Extract the [x, y] coordinate from the center of the cell holding the provided text.  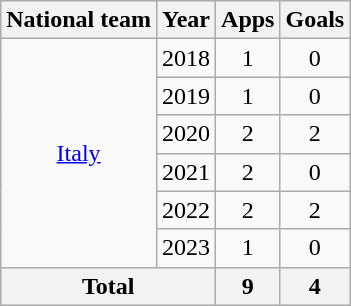
Italy [79, 153]
Total [108, 286]
Goals [315, 20]
Year [186, 20]
9 [248, 286]
National team [79, 20]
2023 [186, 248]
2021 [186, 172]
2020 [186, 134]
4 [315, 286]
2022 [186, 210]
2018 [186, 58]
2019 [186, 96]
Apps [248, 20]
